Determine the (x, y) coordinate at the center of the cell enclosing the given text.  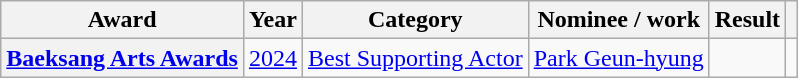
Park Geun-hyung (618, 58)
Nominee / work (618, 20)
Year (272, 20)
Baeksang Arts Awards (122, 58)
Award (122, 20)
Best Supporting Actor (415, 58)
2024 (272, 58)
Result (747, 20)
Category (415, 20)
